Extract the (x, y) coordinate from the center of the cell holding the provided text.  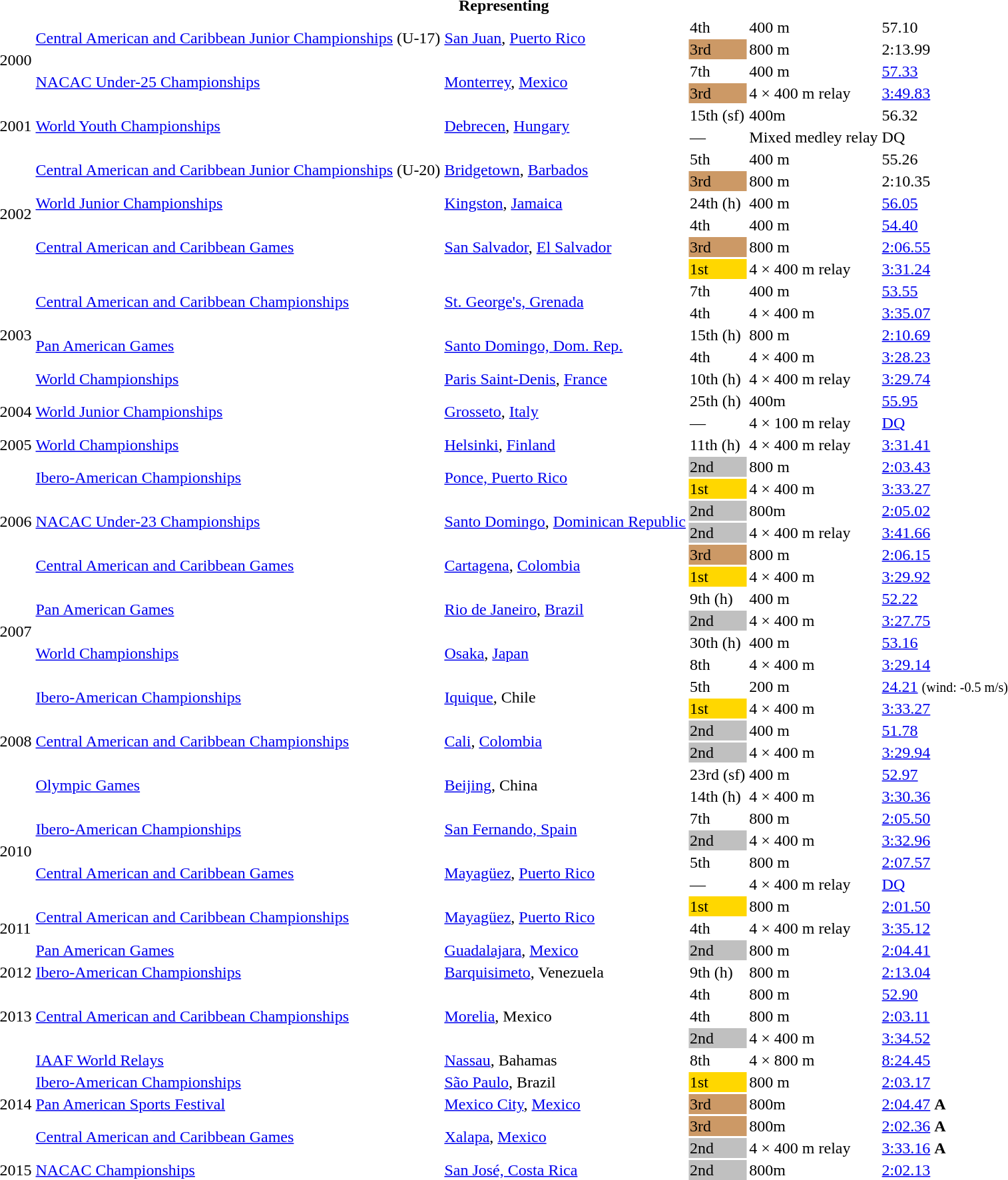
Cartagena, Colombia (565, 566)
11th (h) (717, 445)
Iquique, Chile (565, 698)
Kingston, Jamaica (565, 203)
Ponce, Puerto Rico (565, 478)
15th (h) (717, 335)
San Fernando, Spain (565, 830)
St. George's, Grenada (565, 302)
Mexico City, Mexico (565, 1104)
NACAC Under-25 Championships (238, 83)
IAAF World Relays (238, 1060)
Bridgetown, Barbados (565, 170)
Debrecen, Hungary (565, 127)
Mixed medley relay (814, 137)
10th (h) (717, 379)
Rio de Janeiro, Brazil (565, 610)
Cali, Colombia (565, 742)
200 m (814, 687)
23rd (sf) (717, 774)
San José, Costa Rica (565, 1170)
Olympic Games (238, 786)
4 × 100 m relay (814, 423)
São Paulo, Brazil (565, 1082)
24th (h) (717, 203)
4 × 800 m (814, 1060)
Pan American Sports Festival (238, 1104)
Santo Domingo, Dom. Rep. (565, 346)
Grosseto, Italy (565, 412)
Central American and Caribbean Junior Championships (U-17) (238, 39)
Beijing, China (565, 786)
25th (h) (717, 401)
NACAC Under-23 Championships (238, 522)
Helsinki, Finland (565, 445)
Central American and Caribbean Junior Championships (U-20) (238, 170)
Osaka, Japan (565, 654)
Paris Saint-Denis, France (565, 379)
Santo Domingo, Dominican Republic (565, 522)
Barquisimeto, Venezuela (565, 972)
30th (h) (717, 643)
San Salvador, El Salvador (565, 247)
15th (sf) (717, 115)
Guadalajara, Mexico (565, 950)
World Youth Championships (238, 127)
14th (h) (717, 796)
NACAC Championships (238, 1170)
Xalapa, Mexico (565, 1137)
Morelia, Mexico (565, 1016)
San Juan, Puerto Rico (565, 39)
Nassau, Bahamas (565, 1060)
Monterrey, Mexico (565, 83)
